Find where the given text appears and provide that cell's center as (X, Y) coordinate. 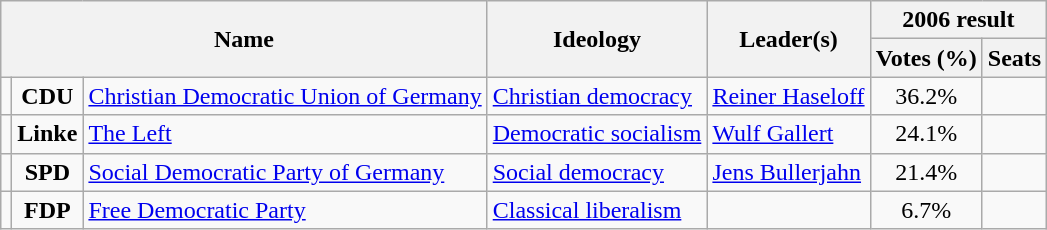
Wulf Gallert (788, 134)
2006 result (958, 20)
Linke (48, 134)
Leader(s) (788, 39)
Social democracy (597, 172)
Social Democratic Party of Germany (285, 172)
21.4% (926, 172)
SPD (48, 172)
The Left (285, 134)
Free Democratic Party (285, 210)
24.1% (926, 134)
CDU (48, 96)
Ideology (597, 39)
Christian Democratic Union of Germany (285, 96)
Name (244, 39)
Classical liberalism (597, 210)
Seats (1014, 58)
Democratic socialism (597, 134)
Jens Bullerjahn (788, 172)
Christian democracy (597, 96)
FDP (48, 210)
Votes (%) (926, 58)
36.2% (926, 96)
6.7% (926, 210)
Reiner Haseloff (788, 96)
